Output the (X, Y) coordinate of the center of the cell containing the given text.  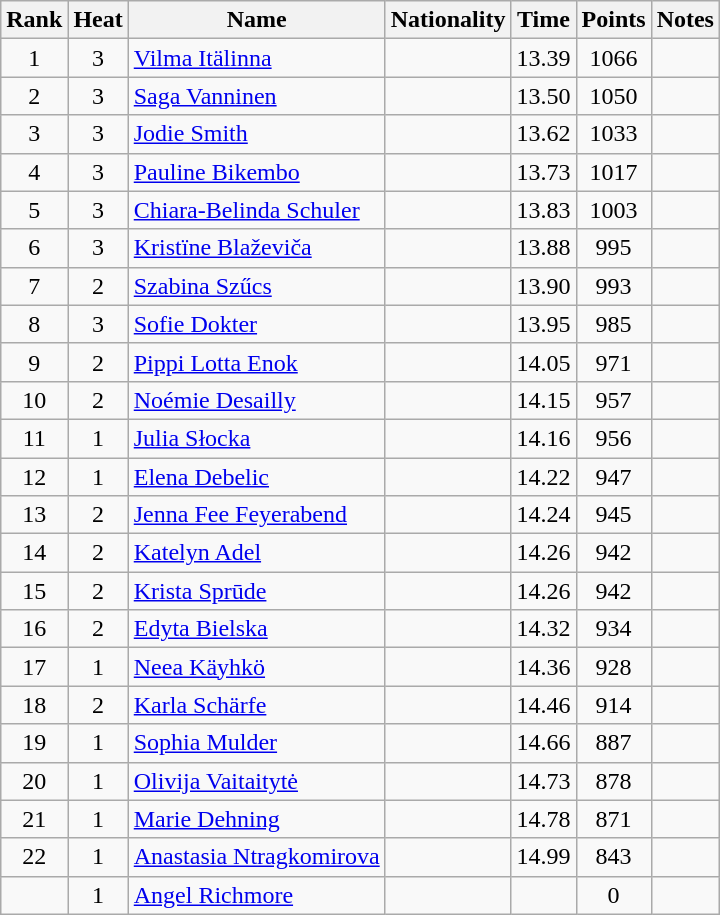
934 (614, 629)
Noémie Desailly (256, 400)
14.73 (544, 781)
18 (34, 705)
Neea Käyhkö (256, 667)
1033 (614, 134)
19 (34, 743)
Sofie Dokter (256, 324)
13.62 (544, 134)
985 (614, 324)
14 (34, 553)
Pauline Bikembo (256, 172)
13.88 (544, 248)
15 (34, 591)
1050 (614, 96)
Rank (34, 20)
13.50 (544, 96)
993 (614, 286)
Name (256, 20)
957 (614, 400)
8 (34, 324)
13.39 (544, 58)
14.46 (544, 705)
Elena Debelic (256, 477)
Sophia Mulder (256, 743)
16 (34, 629)
13 (34, 515)
956 (614, 438)
945 (614, 515)
1003 (614, 210)
Points (614, 20)
4 (34, 172)
878 (614, 781)
12 (34, 477)
947 (614, 477)
9 (34, 362)
928 (614, 667)
14.15 (544, 400)
1066 (614, 58)
Szabina Szűcs (256, 286)
13.95 (544, 324)
14.32 (544, 629)
843 (614, 857)
20 (34, 781)
22 (34, 857)
Olivija Vaitaitytė (256, 781)
Krista Sprūde (256, 591)
14.78 (544, 819)
21 (34, 819)
995 (614, 248)
914 (614, 705)
10 (34, 400)
7 (34, 286)
17 (34, 667)
871 (614, 819)
Angel Richmore (256, 895)
14.24 (544, 515)
Nationality (448, 20)
14.16 (544, 438)
Marie Dehning (256, 819)
Jenna Fee Feyerabend (256, 515)
Katelyn Adel (256, 553)
14.36 (544, 667)
Edyta Bielska (256, 629)
Heat (98, 20)
887 (614, 743)
13.90 (544, 286)
Time (544, 20)
14.99 (544, 857)
0 (614, 895)
6 (34, 248)
14.66 (544, 743)
Pippi Lotta Enok (256, 362)
11 (34, 438)
14.22 (544, 477)
Kristïne Blaževiča (256, 248)
13.83 (544, 210)
13.73 (544, 172)
Chiara-Belinda Schuler (256, 210)
971 (614, 362)
14.05 (544, 362)
Karla Schärfe (256, 705)
Saga Vanninen (256, 96)
Vilma Itälinna (256, 58)
Julia Słocka (256, 438)
Notes (685, 20)
Jodie Smith (256, 134)
Anastasia Ntragkomirova (256, 857)
1017 (614, 172)
5 (34, 210)
